From the cell containing the given text, extract its center point as [x, y] coordinate. 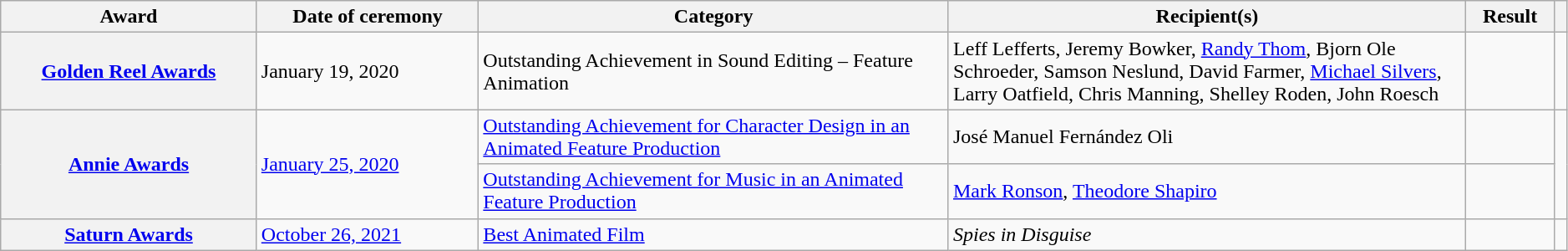
Result [1510, 17]
José Manuel Fernández Oli [1206, 137]
Mark Ronson, Theodore Shapiro [1206, 191]
January 25, 2020 [368, 164]
Golden Reel Awards [129, 71]
Outstanding Achievement for Music in an Animated Feature Production [713, 191]
Saturn Awards [129, 234]
Spies in Disguise [1206, 234]
Outstanding Achievement in Sound Editing – Feature Animation [713, 71]
October 26, 2021 [368, 234]
Date of ceremony [368, 17]
Best Animated Film [713, 234]
Annie Awards [129, 164]
Recipient(s) [1206, 17]
Category [713, 17]
Outstanding Achievement for Character Design in an Animated Feature Production [713, 137]
Award [129, 17]
January 19, 2020 [368, 71]
